For the text-containing cell, return its midpoint in [X, Y] coordinate format. 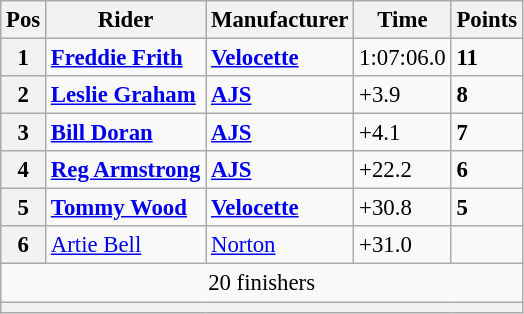
Manufacturer [280, 20]
Freddie Frith [126, 58]
+31.0 [402, 245]
7 [486, 133]
Points [486, 20]
+30.8 [402, 208]
11 [486, 58]
1:07:06.0 [402, 58]
Tommy Wood [126, 208]
+22.2 [402, 170]
Artie Bell [126, 245]
Time [402, 20]
+4.1 [402, 133]
8 [486, 95]
Pos [24, 20]
Leslie Graham [126, 95]
3 [24, 133]
1 [24, 58]
4 [24, 170]
+3.9 [402, 95]
Norton [280, 245]
2 [24, 95]
Bill Doran [126, 133]
Reg Armstrong [126, 170]
Rider [126, 20]
20 finishers [262, 283]
